Identify which cell holds the provided text, then report its [X, Y] central coordinate. 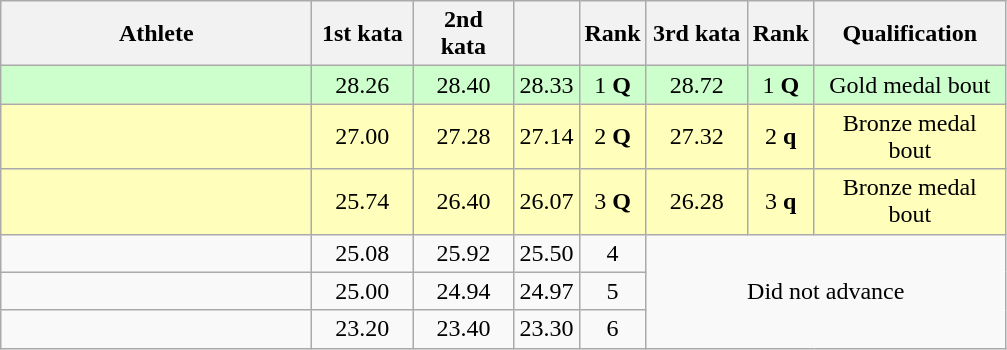
25.74 [362, 202]
23.20 [362, 329]
3 Q [612, 202]
2 q [780, 136]
25.50 [546, 253]
5 [612, 291]
1st kata [362, 34]
Athlete [156, 34]
Gold medal bout [910, 85]
2 Q [612, 136]
27.14 [546, 136]
4 [612, 253]
23.40 [464, 329]
3 q [780, 202]
25.00 [362, 291]
25.08 [362, 253]
24.94 [464, 291]
27.00 [362, 136]
27.28 [464, 136]
Did not advance [826, 291]
Qualification [910, 34]
3rd kata [696, 34]
26.40 [464, 202]
2nd kata [464, 34]
23.30 [546, 329]
28.26 [362, 85]
28.40 [464, 85]
6 [612, 329]
25.92 [464, 253]
28.72 [696, 85]
24.97 [546, 291]
26.28 [696, 202]
28.33 [546, 85]
27.32 [696, 136]
26.07 [546, 202]
